Capture the cell that displays the provided text and extract its [x, y] central coordinate. 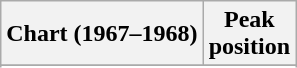
Chart (1967–1968) [102, 34]
Peak position [249, 34]
